Find where the given text appears and provide that cell's center as [x, y] coordinate. 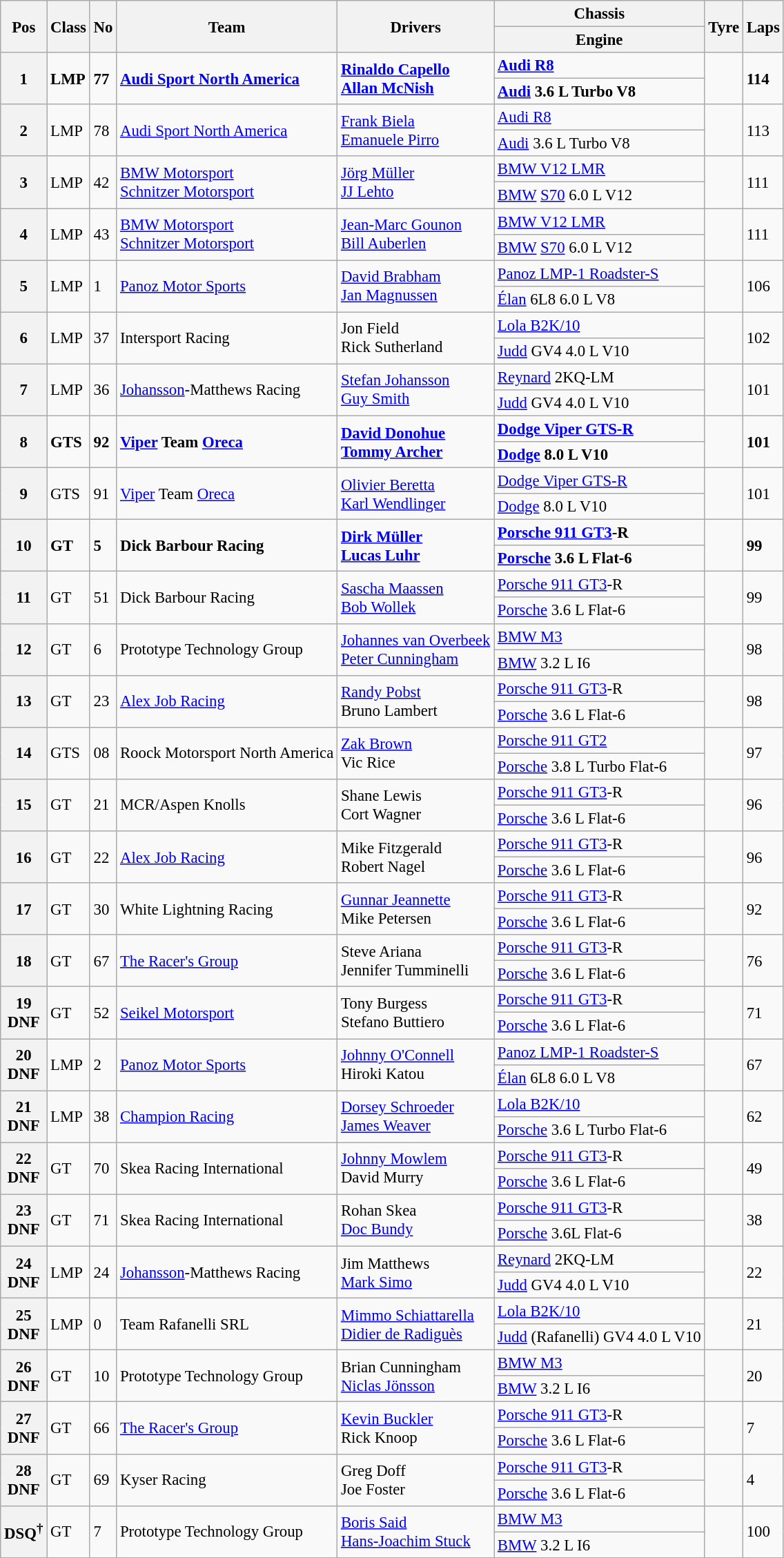
Team [227, 26]
Kevin Buckler Rick Knoop [415, 1428]
Tyre [723, 26]
Johnny Mowlem David Murry [415, 1168]
14 [23, 754]
Jim Matthews Mark Simo [415, 1272]
22DNF [23, 1168]
15 [23, 805]
Mimmo Schiattarella Didier de Radiguès [415, 1324]
66 [103, 1428]
21DNF [23, 1117]
36 [103, 389]
43 [103, 235]
106 [763, 286]
Porsche 3.6L Flat-6 [599, 1234]
Tony Burgess Stefano Buttiero [415, 1013]
Kyser Racing [227, 1480]
20 [763, 1376]
White Lightning Racing [227, 908]
Team Rafanelli SRL [227, 1324]
Mike Fitzgerald Robert Nagel [415, 857]
0 [103, 1324]
11 [23, 598]
42 [103, 182]
9 [23, 494]
Engine [599, 40]
Porsche 3.8 L Turbo Flat-6 [599, 766]
25DNF [23, 1324]
100 [763, 1531]
Pos [23, 26]
Johnny O'Connell Hiroki Katou [415, 1064]
76 [763, 961]
23 [103, 701]
97 [763, 754]
Gunnar Jeannette Mike Petersen [415, 908]
Boris Said Hans-Joachim Stuck [415, 1531]
30 [103, 908]
13 [23, 701]
49 [763, 1168]
8 [23, 442]
Frank Biela Emanuele Pirro [415, 130]
27DNF [23, 1428]
Brian Cunningham Niclas Jönsson [415, 1376]
David Brabham Jan Magnussen [415, 286]
70 [103, 1168]
77 [103, 79]
08 [103, 754]
20DNF [23, 1064]
Sascha Maassen Bob Wollek [415, 598]
23DNF [23, 1220]
Dorsey Schroeder James Weaver [415, 1117]
Jean-Marc Gounon Bill Auberlen [415, 235]
Porsche 3.6 L Turbo Flat-6 [599, 1129]
Chassis [599, 14]
Roock Motorsport North America [227, 754]
37 [103, 338]
Randy Pobst Bruno Lambert [415, 701]
Intersport Racing [227, 338]
David Donohue Tommy Archer [415, 442]
Class [69, 26]
91 [103, 494]
Rinaldo Capello Allan McNish [415, 79]
102 [763, 338]
51 [103, 598]
62 [763, 1117]
114 [763, 79]
24DNF [23, 1272]
Porsche 911 GT2 [599, 741]
19DNF [23, 1013]
Stefan Johansson Guy Smith [415, 389]
Johannes van Overbeek Peter Cunningham [415, 649]
3 [23, 182]
78 [103, 130]
MCR/Aspen Knolls [227, 805]
113 [763, 130]
DSQ† [23, 1531]
Jon Field Rick Sutherland [415, 338]
24 [103, 1272]
Rohan Skea Doc Bundy [415, 1220]
Seikel Motorsport [227, 1013]
69 [103, 1480]
Drivers [415, 26]
26DNF [23, 1376]
12 [23, 649]
18 [23, 961]
16 [23, 857]
Champion Racing [227, 1117]
Greg Doff Joe Foster [415, 1480]
Dirk Müller Lucas Luhr [415, 545]
17 [23, 908]
Laps [763, 26]
Shane Lewis Cort Wagner [415, 805]
Steve Ariana Jennifer Tumminelli [415, 961]
Olivier Beretta Karl Wendlinger [415, 494]
52 [103, 1013]
28DNF [23, 1480]
Judd (Rafanelli) GV4 4.0 L V10 [599, 1337]
No [103, 26]
Jörg Müller JJ Lehto [415, 182]
Zak Brown Vic Rice [415, 754]
